Identify which cell holds the provided text, then report its [X, Y] central coordinate. 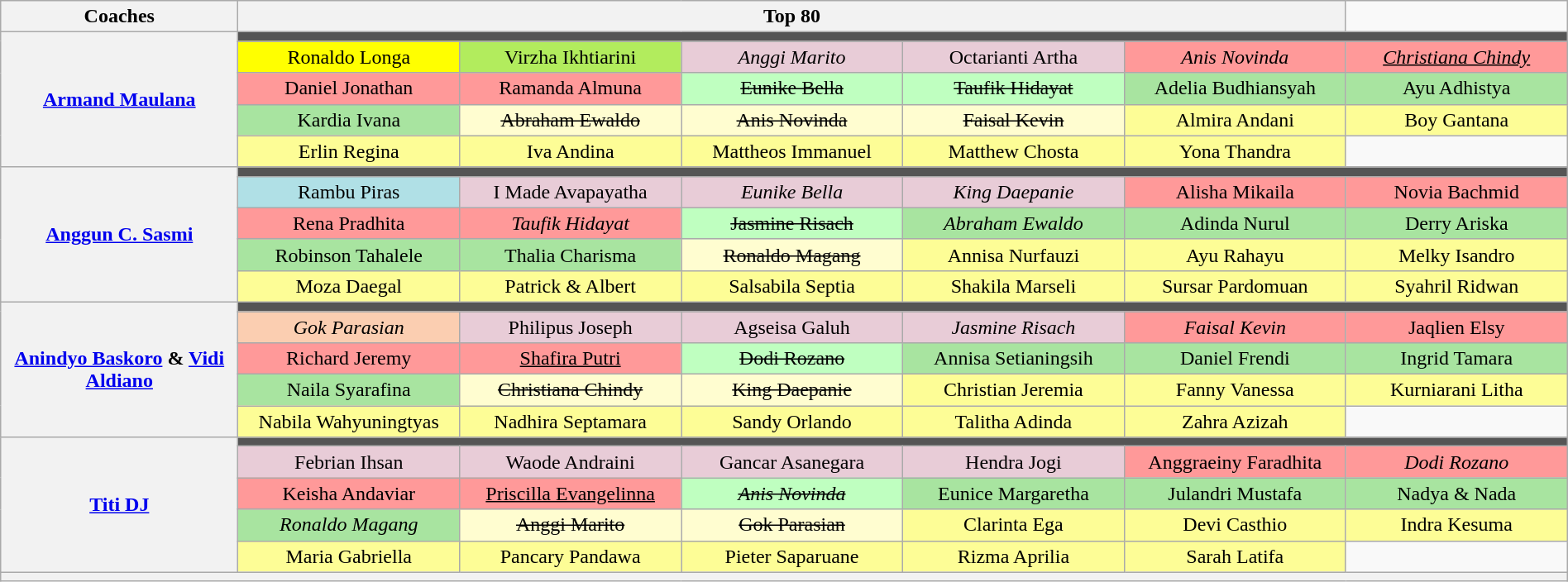
Nadhira Septamara [571, 422]
Eunice Margaretha [1013, 494]
Top 80 [792, 17]
Sursar Pardomuan [1235, 286]
Ramanda Almuna [571, 88]
Maria Gabriella [349, 556]
Daniel Jonathan [349, 88]
Anggun C. Sasmi [119, 235]
Devi Casthio [1235, 525]
Virzha Ikhtiarini [571, 57]
Patrick & Albert [571, 286]
Febrian Ihsan [349, 462]
Sarah Latifa [1235, 556]
Anggraeiny Faradhita [1235, 462]
Nadya & Nada [1456, 494]
Coaches [119, 17]
Rizma Aprilia [1013, 556]
Anindyo Baskoro & Vidi Aldiano [119, 369]
Daniel Frendi [1235, 359]
Shafira Putri [571, 359]
Erlin Regina [349, 151]
Zahra Azizah [1235, 422]
Ingrid Tamara [1456, 359]
Philipus Joseph [571, 327]
Annisa Setianingsih [1013, 359]
Keisha Andaviar [349, 494]
Priscilla Evangelinna [571, 494]
Hendra Jogi [1013, 462]
Yona Thandra [1235, 151]
Talitha Adinda [1013, 422]
Pieter Saparuane [792, 556]
Pancary Pandawa [571, 556]
Ayu Rahayu [1235, 255]
Nabila Wahyuningtyas [349, 422]
Christian Jeremia [1013, 390]
Salsabila Septia [792, 286]
Fanny Vanessa [1235, 390]
Octarianti Artha [1013, 57]
Moza Daegal [349, 286]
Rambu Piras [349, 192]
I Made Avapayatha [571, 192]
Melky Isandro [1456, 255]
Indra Kesuma [1456, 525]
Julandri Mustafa [1235, 494]
Kardia Ivana [349, 120]
Armand Maulana [119, 99]
Shakila Marseli [1013, 286]
Agseisa Galuh [792, 327]
Novia Bachmid [1456, 192]
Annisa Nurfauzi [1013, 255]
Waode Andraini [571, 462]
Sandy Orlando [792, 422]
Thalia Charisma [571, 255]
Boy Gantana [1456, 120]
Kurniarani Litha [1456, 390]
Titi DJ [119, 504]
Almira Andani [1235, 120]
Clarinta Ega [1013, 525]
Robinson Tahalele [349, 255]
Syahril Ridwan [1456, 286]
Rena Pradhita [349, 223]
Alisha Mikaila [1235, 192]
Adinda Nurul [1235, 223]
Richard Jeremy [349, 359]
Ayu Adhistya [1456, 88]
Ronaldo Longa [349, 57]
Mattheos Immanuel [792, 151]
Gancar Asanegara [792, 462]
Adelia Budhiansyah [1235, 88]
Jaqlien Elsy [1456, 327]
Derry Ariska [1456, 223]
Iva Andina [571, 151]
Naila Syarafina [349, 390]
Matthew Chosta [1013, 151]
